Output the [x, y] coordinate of the center of the cell containing the given text.  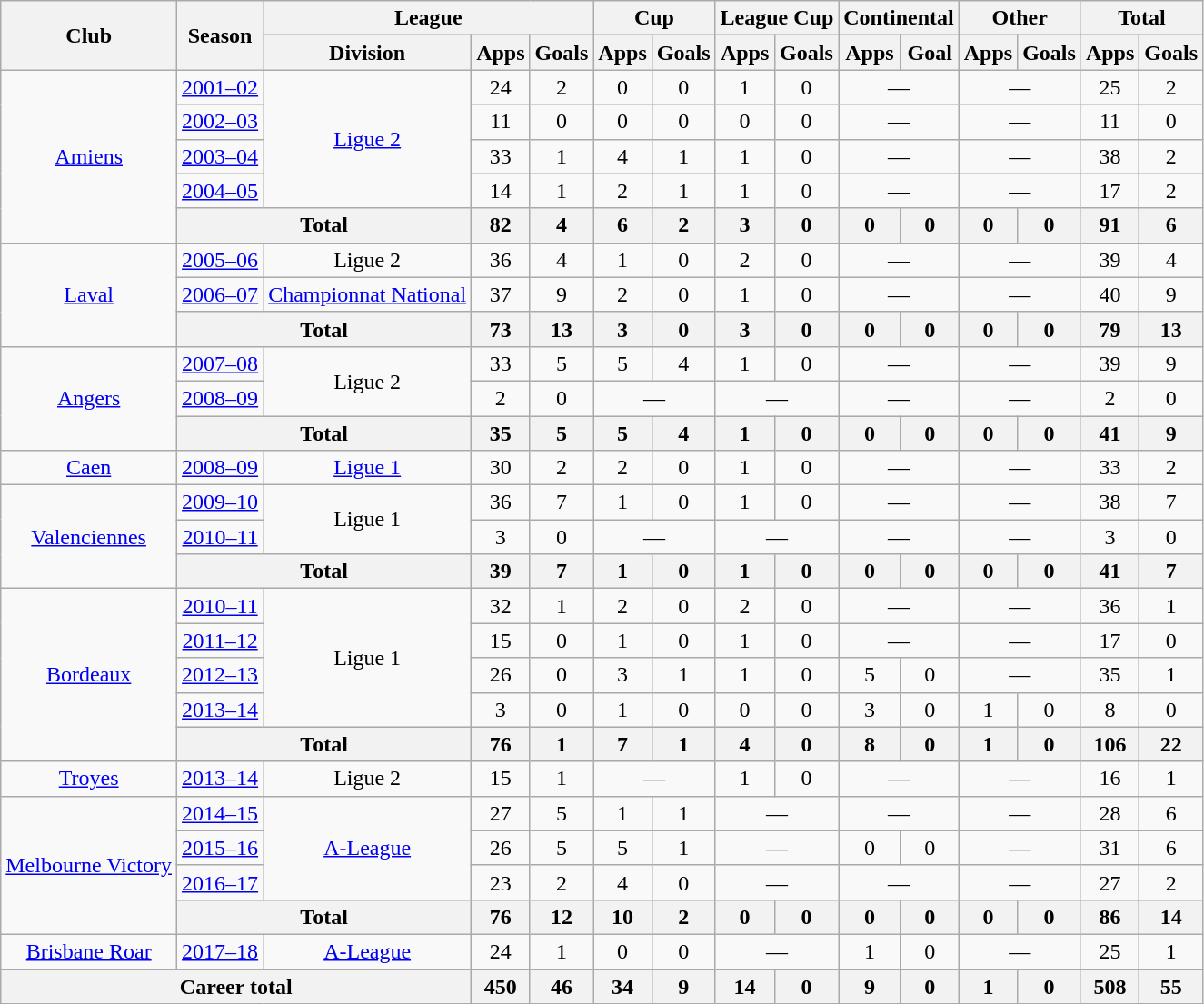
2012–13 [220, 675]
Caen [89, 468]
Continental [899, 18]
2017–18 [220, 951]
2015–16 [220, 848]
450 [501, 986]
2006–07 [220, 294]
Division [367, 53]
Laval [89, 294]
46 [562, 986]
10 [622, 917]
League Cup [777, 18]
91 [1109, 225]
22 [1171, 744]
82 [501, 225]
2005–06 [220, 260]
106 [1109, 744]
508 [1109, 986]
2003–04 [220, 156]
31 [1109, 848]
30 [501, 468]
2004–05 [220, 191]
Amiens [89, 156]
Troyes [89, 779]
2009–10 [220, 502]
28 [1109, 813]
2002–03 [220, 122]
16 [1109, 779]
37 [501, 294]
Goal [930, 53]
Other [1020, 18]
40 [1109, 294]
Brisbane Roar [89, 951]
2016–17 [220, 882]
Bordeaux [89, 675]
Championnat National [367, 294]
2011–12 [220, 641]
23 [501, 882]
34 [622, 986]
86 [1109, 917]
Melbourne Victory [89, 865]
2007–08 [220, 363]
79 [1109, 329]
Cup [654, 18]
2001–02 [220, 87]
Angers [89, 398]
12 [562, 917]
32 [501, 606]
League [429, 18]
Career total [236, 986]
Valenciennes [89, 537]
Season [220, 35]
73 [501, 329]
2014–15 [220, 813]
Club [89, 35]
55 [1171, 986]
